From the cell containing the given text, extract its center point as [x, y] coordinate. 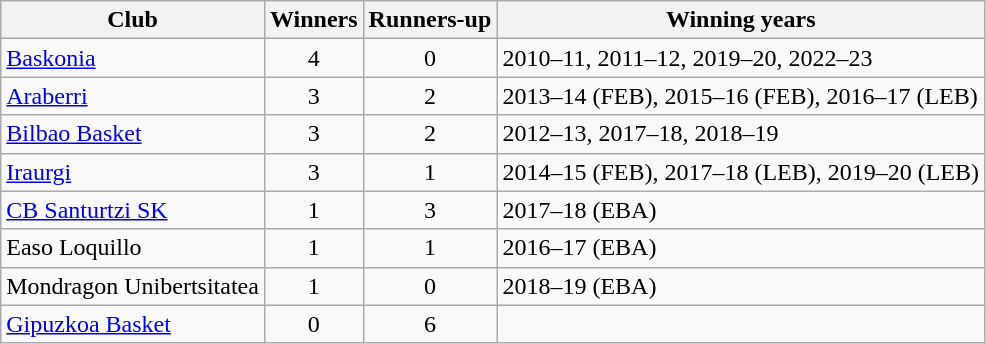
Winning years [741, 20]
CB Santurtzi SK [133, 210]
Runners-up [430, 20]
Baskonia [133, 58]
6 [430, 324]
Bilbao Basket [133, 134]
Club [133, 20]
Mondragon Unibertsitatea [133, 286]
2018–19 (EBA) [741, 286]
4 [314, 58]
2017–18 (EBA) [741, 210]
2016–17 (EBA) [741, 248]
Winners [314, 20]
2012–13, 2017–18, 2018–19 [741, 134]
Araberri [133, 96]
2013–14 (FEB), 2015–16 (FEB), 2016–17 (LEB) [741, 96]
Gipuzkoa Basket [133, 324]
2010–11, 2011–12, 2019–20, 2022–23 [741, 58]
2014–15 (FEB), 2017–18 (LEB), 2019–20 (LEB) [741, 172]
Iraurgi [133, 172]
Easo Loquillo [133, 248]
